Provide the (X, Y) coordinate of the cell's center where the given text is located.  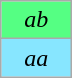
ab (36, 20)
aa (36, 58)
